Return (x, y) of the center of cell containing provided text 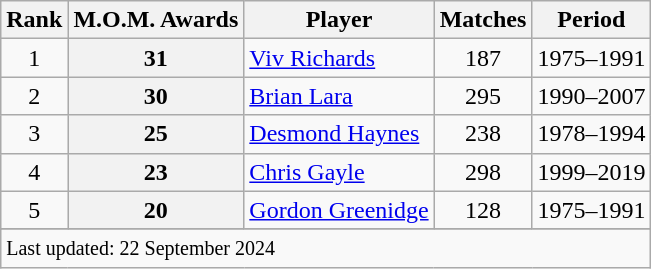
128 (483, 210)
4 (34, 172)
M.O.M. Awards (156, 20)
Matches (483, 20)
295 (483, 96)
238 (483, 134)
Period (592, 20)
Viv Richards (339, 58)
5 (34, 210)
298 (483, 172)
Last updated: 22 September 2024 (326, 248)
Rank (34, 20)
3 (34, 134)
25 (156, 134)
1999–2019 (592, 172)
Player (339, 20)
1990–2007 (592, 96)
23 (156, 172)
31 (156, 58)
20 (156, 210)
Gordon Greenidge (339, 210)
Chris Gayle (339, 172)
30 (156, 96)
Desmond Haynes (339, 134)
1978–1994 (592, 134)
1 (34, 58)
Brian Lara (339, 96)
2 (34, 96)
187 (483, 58)
